Output the [X, Y] coordinate of the center of the cell containing the given text.  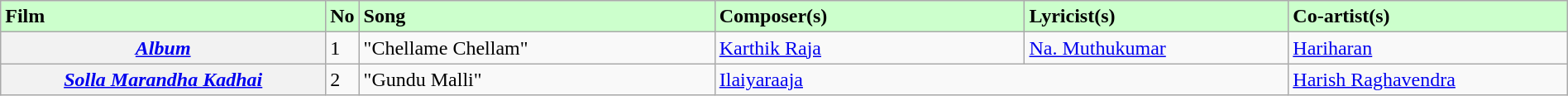
Lyricist(s) [1156, 17]
Ilaiyaraaja [1002, 79]
Film [164, 17]
"Chellame Chellam" [537, 48]
2 [342, 79]
Hariharan [1427, 48]
Co-artist(s) [1427, 17]
Karthik Raja [870, 48]
Na. Muthukumar [1156, 48]
Harish Raghavendra [1427, 79]
1 [342, 48]
Song [537, 17]
No [342, 17]
"Gundu Malli" [537, 79]
Composer(s) [870, 17]
Solla Marandha Kadhai [164, 79]
Album [164, 48]
